Identify which cell holds the provided text, then report its (x, y) central coordinate. 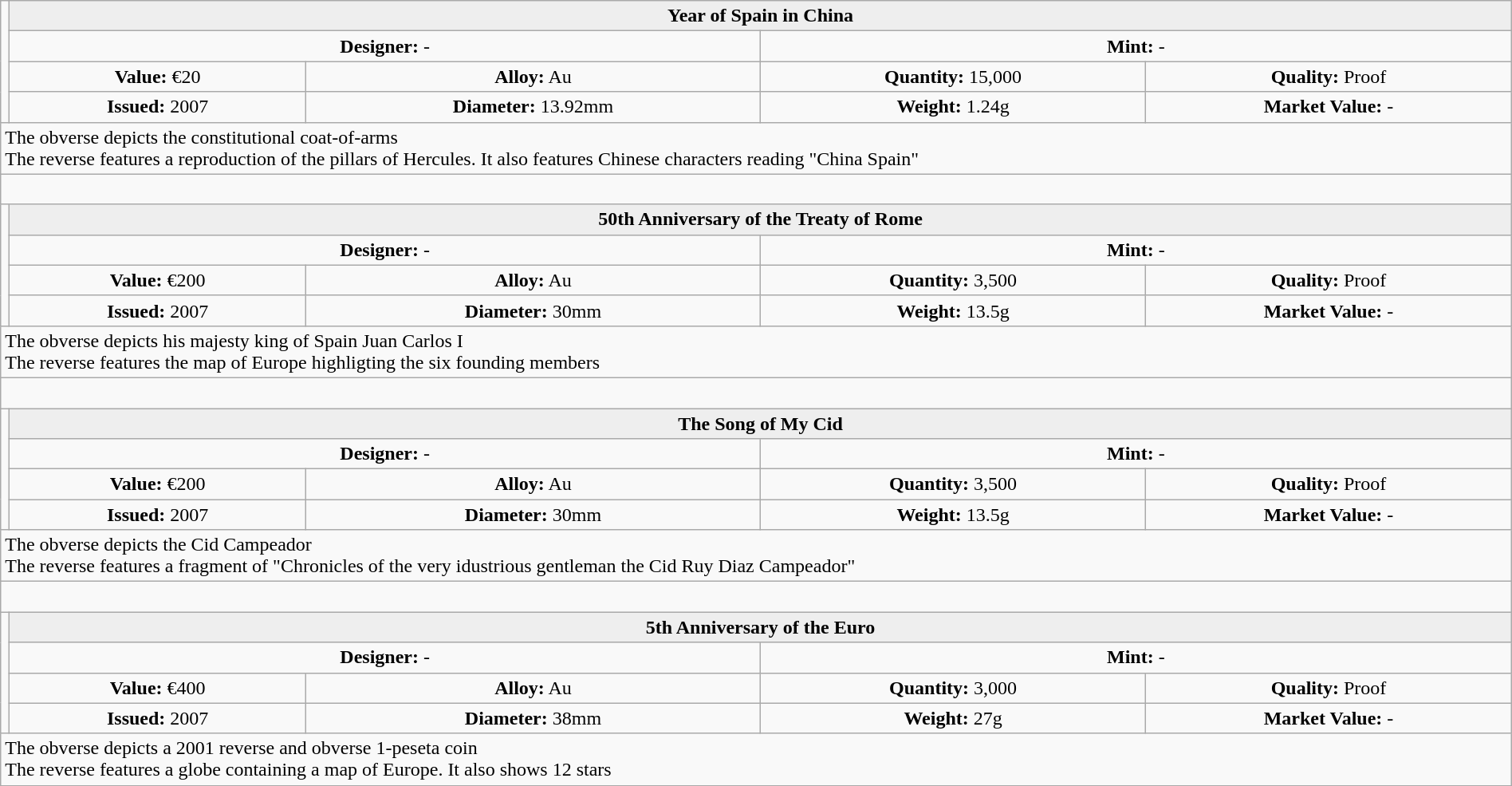
Year of Spain in China (761, 16)
Diameter: 38mm (533, 718)
Diameter: 13.92mm (533, 107)
The obverse depicts the Cid CampeadorThe reverse features a fragment of "Chronicles of the very idustrious gentleman the Cid Ruy Diaz Campeador" (756, 555)
The obverse depicts his majesty king of Spain Juan Carlos IThe reverse features the map of Europe highligting the six founding members (756, 351)
5th Anniversary of the Euro (761, 627)
The obverse depicts a 2001 reverse and obverse 1-peseta coinThe reverse features a globe containing a map of Europe. It also shows 12 stars (756, 760)
Weight: 27g (952, 718)
The Song of My Cid (761, 424)
50th Anniversary of the Treaty of Rome (761, 219)
Quantity: 3,000 (952, 688)
Weight: 1.24g (952, 107)
Value: €400 (158, 688)
Value: €20 (158, 77)
Quantity: 15,000 (952, 77)
